Scan for the cell matching the given text and deliver its (X, Y) coordinate at center. 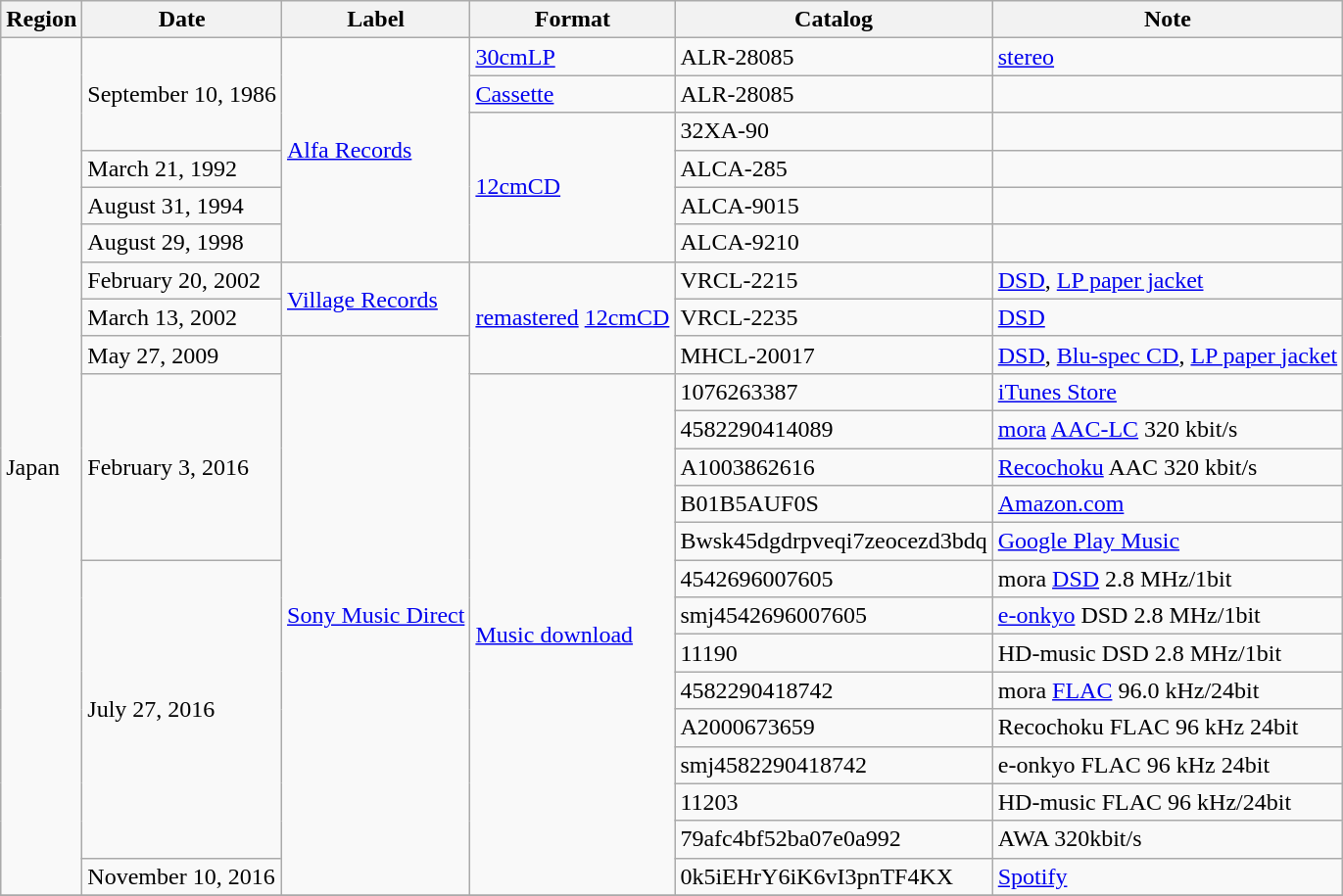
DSD, Blu-spec CD, LP paper jacket (1168, 354)
Google Play Music (1168, 542)
Japan (41, 466)
mora DSD 2.8 MHz/1bit (1168, 579)
March 21, 1992 (182, 168)
0k5iEHrY6iK6vI3pnTF4KX (834, 876)
Music download (572, 635)
HD-music DSD 2.8 MHz/1bit (1168, 653)
79afc4bf52ba07e0a992 (834, 839)
Recochoku FLAC 96 kHz 24bit (1168, 728)
VRCL-2235 (834, 317)
July 27, 2016 (182, 709)
Sony Music Direct (376, 615)
Village Records (376, 299)
Amazon.com (1168, 504)
ALCA-9015 (834, 206)
12cmCD (572, 187)
Spotify (1168, 876)
AWA 320kbit/s (1168, 839)
May 27, 2009 (182, 354)
1076263387 (834, 392)
DSD (1168, 317)
VRCL-2215 (834, 280)
stereo (1168, 57)
ALCA-9210 (834, 243)
Cassette (572, 94)
Date (182, 20)
4582290414089 (834, 429)
mora AAC-LC 320 kbit/s (1168, 429)
Catalog (834, 20)
Recochoku AAC 320 kbit/s (1168, 467)
B01B5AUF0S (834, 504)
smj4542696007605 (834, 616)
February 20, 2002 (182, 280)
Alfa Records (376, 150)
11203 (834, 802)
e-onkyo FLAC 96 kHz 24bit (1168, 765)
Format (572, 20)
A2000673659 (834, 728)
mora FLAC 96.0 kHz/24bit (1168, 690)
HD-music FLAC 96 kHz/24bit (1168, 802)
Label (376, 20)
August 31, 1994 (182, 206)
Note (1168, 20)
Region (41, 20)
iTunes Store (1168, 392)
August 29, 1998 (182, 243)
ALCA-285 (834, 168)
32XA-90 (834, 131)
11190 (834, 653)
4582290418742 (834, 690)
smj4582290418742 (834, 765)
March 13, 2002 (182, 317)
e-onkyo DSD 2.8 MHz/1bit (1168, 616)
February 3, 2016 (182, 466)
4542696007605 (834, 579)
DSD, LP paper jacket (1168, 280)
November 10, 2016 (182, 876)
MHCL-20017 (834, 354)
Bwsk45dgdrpveqi7zeocezd3bdq (834, 542)
30cmLP (572, 57)
remastered 12cmCD (572, 317)
A1003862616 (834, 467)
September 10, 1986 (182, 94)
